Provide the (x, y) coordinate of the cell's center where the given text is located.  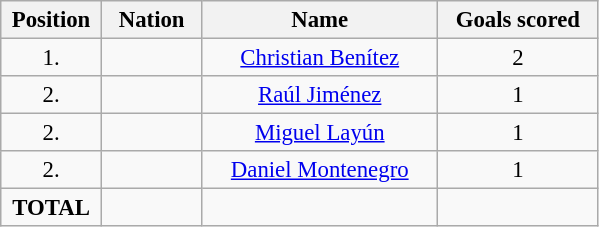
Position (52, 20)
1. (52, 58)
Miguel Layún (320, 133)
Name (320, 20)
Daniel Montenegro (320, 170)
Goals scored (518, 20)
TOTAL (52, 208)
Nation (152, 20)
Raúl Jiménez (320, 95)
2 (518, 58)
Christian Benítez (320, 58)
